Search for the cell housing the specified text and yield its [X, Y] center coordinate. 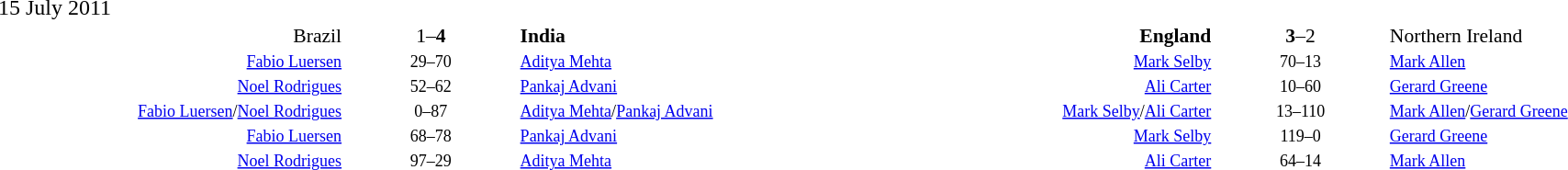
India [692, 35]
Aditya Mehta/Pankaj Advani [692, 111]
10–60 [1300, 87]
Ali Carter [1039, 87]
13–110 [1300, 111]
3–2 [1300, 35]
29–70 [431, 62]
68–78 [431, 137]
Aditya Mehta [692, 62]
1–4 [431, 35]
England [1039, 35]
70–13 [1300, 62]
119–0 [1300, 137]
0–87 [431, 111]
52–62 [431, 87]
Mark Selby/Ali Carter [1039, 111]
